Find where the given text appears and provide that cell's center as [x, y] coordinate. 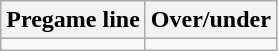
Pregame line [74, 20]
Over/under [210, 20]
